Determine the [x, y] coordinate at the center of the cell enclosing the given text.  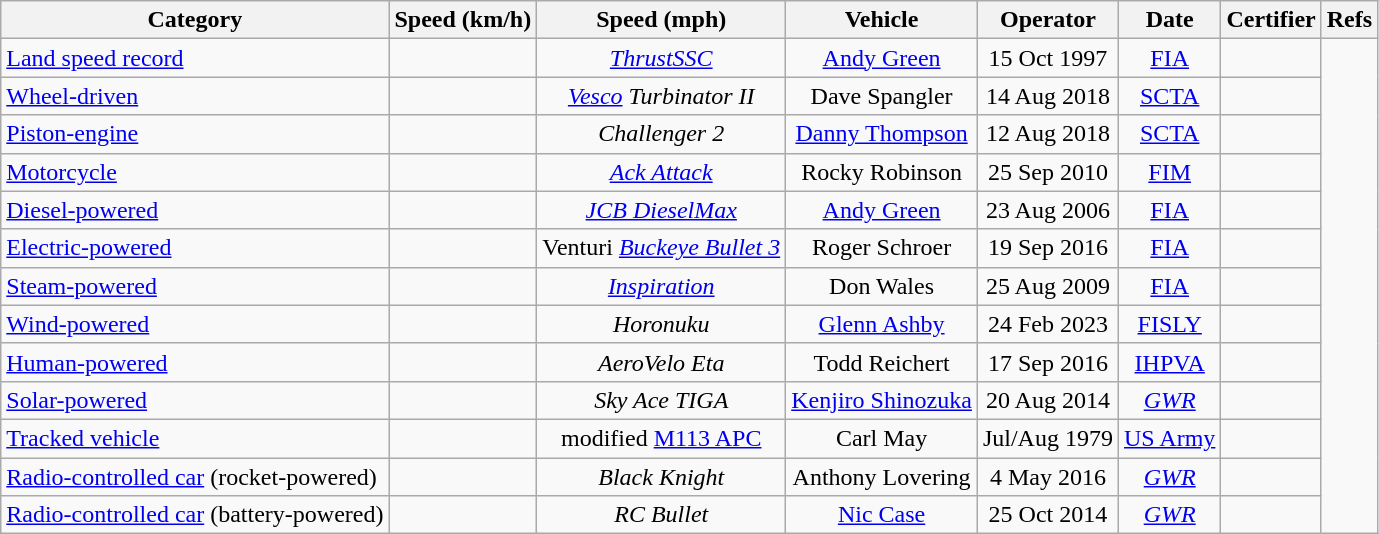
Carl May [882, 438]
Radio-controlled car (battery-powered) [195, 515]
Black Knight [662, 477]
Challenger 2 [662, 134]
25 Sep 2010 [1048, 172]
Land speed record [195, 58]
Refs [1349, 20]
Venturi Buckeye Bullet 3 [662, 248]
25 Aug 2009 [1048, 286]
Certifier [1271, 20]
17 Sep 2016 [1048, 362]
Piston-engine [195, 134]
Wind-powered [195, 324]
Category [195, 20]
20 Aug 2014 [1048, 400]
25 Oct 2014 [1048, 515]
Operator [1048, 20]
Radio-controlled car (rocket-powered) [195, 477]
FIM [1169, 172]
Speed (km/h) [463, 20]
Danny Thompson [882, 134]
RC Bullet [662, 515]
US Army [1169, 438]
23 Aug 2006 [1048, 210]
Date [1169, 20]
ThrustSSC [662, 58]
modified M113 APC [662, 438]
FISLY [1169, 324]
12 Aug 2018 [1048, 134]
Wheel-driven [195, 96]
Rocky Robinson [882, 172]
JCB DieselMax [662, 210]
Motorcycle [195, 172]
Vehicle [882, 20]
Tracked vehicle [195, 438]
Solar-powered [195, 400]
4 May 2016 [1048, 477]
Sky Ace TIGA [662, 400]
Inspiration [662, 286]
19 Sep 2016 [1048, 248]
24 Feb 2023 [1048, 324]
Human-powered [195, 362]
Steam-powered [195, 286]
IHPVA [1169, 362]
Roger Schroer [882, 248]
Diesel-powered [195, 210]
Speed (mph) [662, 20]
14 Aug 2018 [1048, 96]
Horonuku [662, 324]
Electric-powered [195, 248]
Todd Reichert [882, 362]
Ack Attack [662, 172]
Kenjiro Shinozuka [882, 400]
AeroVelo Eta [662, 362]
Vesco Turbinator II [662, 96]
Anthony Lovering [882, 477]
Glenn Ashby [882, 324]
Don Wales [882, 286]
Jul/Aug 1979 [1048, 438]
15 Oct 1997 [1048, 58]
Nic Case [882, 515]
Dave Spangler [882, 96]
